Detect which cell encompasses the target text, then output its (X, Y) center coordinate. 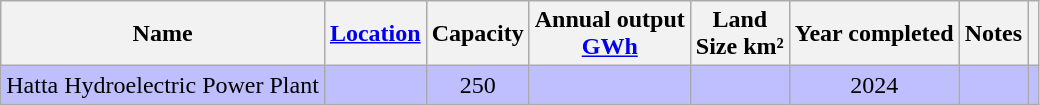
Hatta Hydroelectric Power Plant (163, 85)
Location (375, 34)
Capacity (478, 34)
2024 (874, 85)
Name (163, 34)
Annual outputGWh (610, 34)
250 (478, 85)
Notes (993, 34)
Year completed (874, 34)
LandSize km² (740, 34)
